Identify which cell holds the provided text, then report its (X, Y) central coordinate. 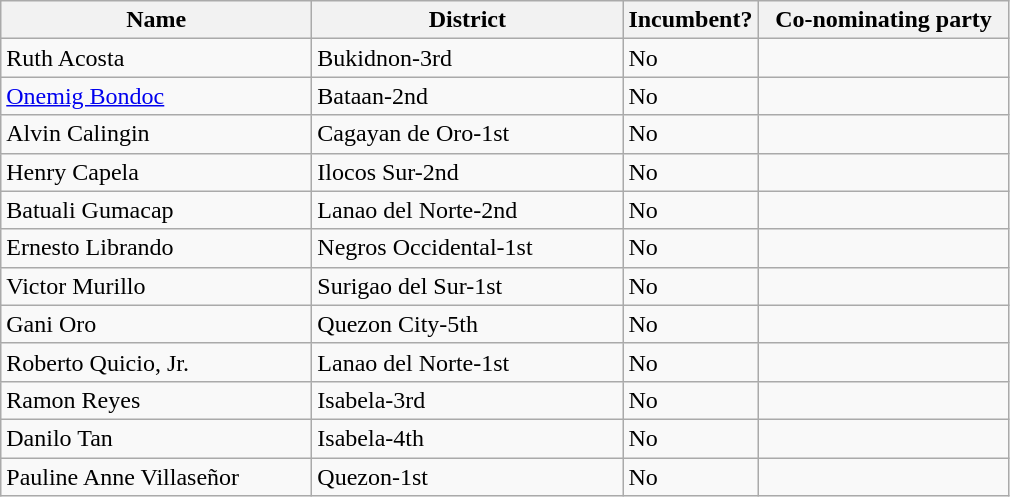
District (468, 20)
Onemig Bondoc (156, 96)
Isabela-3rd (468, 400)
Ernesto Librando (156, 248)
Incumbent? (690, 20)
Negros Occidental-1st (468, 248)
Name (156, 20)
Isabela-4th (468, 438)
Bukidnon-3rd (468, 58)
Ruth Acosta (156, 58)
Roberto Quicio, Jr. (156, 362)
Lanao del Norte-2nd (468, 210)
Alvin Calingin (156, 134)
Henry Capela (156, 172)
Bataan-2nd (468, 96)
Batuali Gumacap (156, 210)
Ilocos Sur-2nd (468, 172)
Quezon-1st (468, 477)
Quezon City-5th (468, 324)
Co-nominating party (884, 20)
Pauline Anne Villaseñor (156, 477)
Gani Oro (156, 324)
Lanao del Norte-1st (468, 362)
Victor Murillo (156, 286)
Cagayan de Oro-1st (468, 134)
Surigao del Sur-1st (468, 286)
Danilo Tan (156, 438)
Ramon Reyes (156, 400)
